Locate the cell with the specified text and output its [x, y] center coordinate. 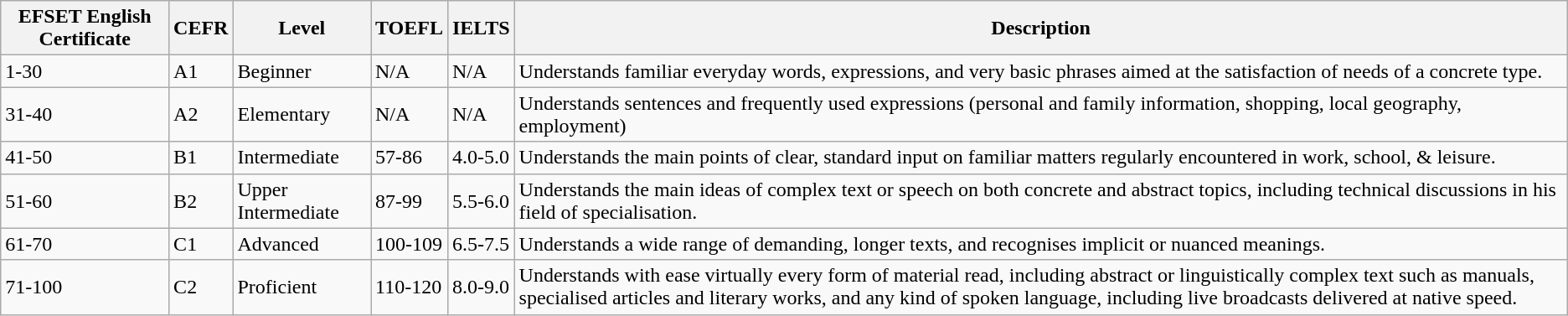
6.5-7.5 [481, 244]
100-109 [409, 244]
B1 [201, 158]
C2 [201, 287]
1-30 [85, 71]
C1 [201, 244]
4.0-5.0 [481, 158]
Upper Intermediate [302, 201]
TOEFL [409, 28]
Proficient [302, 287]
51-60 [85, 201]
57-86 [409, 158]
5.5-6.0 [481, 201]
87-99 [409, 201]
Understands the main points of clear, standard input on familiar matters regularly encountered in work, school, & leisure. [1040, 158]
71-100 [85, 287]
IELTS [481, 28]
Intermediate [302, 158]
Understands a wide range of demanding, longer texts, and recognises implicit or nuanced meanings. [1040, 244]
Description [1040, 28]
110-120 [409, 287]
Elementary [302, 114]
31-40 [85, 114]
A1 [201, 71]
8.0-9.0 [481, 287]
CEFR [201, 28]
Understands sentences and frequently used expressions (personal and family information, shopping, local geography, employment) [1040, 114]
Level [302, 28]
Advanced [302, 244]
A2 [201, 114]
Beginner [302, 71]
B2 [201, 201]
Understands familiar everyday words, expressions, and very basic phrases aimed at the satisfaction of needs of a concrete type. [1040, 71]
EFSET English Certificate [85, 28]
41-50 [85, 158]
61-70 [85, 244]
